For the text-containing cell, return its midpoint in (x, y) coordinate format. 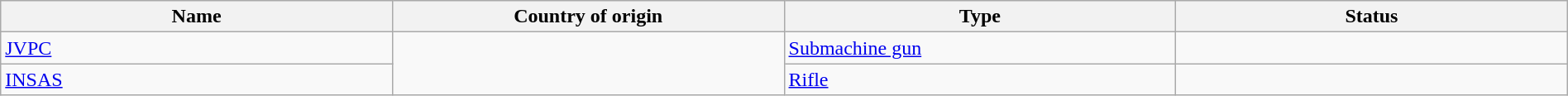
Submachine gun (980, 48)
JVPC (197, 48)
Rifle (980, 79)
Name (197, 17)
Status (1372, 17)
Country of origin (588, 17)
Type (980, 17)
INSAS (197, 79)
